Determine the [x, y] coordinate at the center of the cell enclosing the given text.  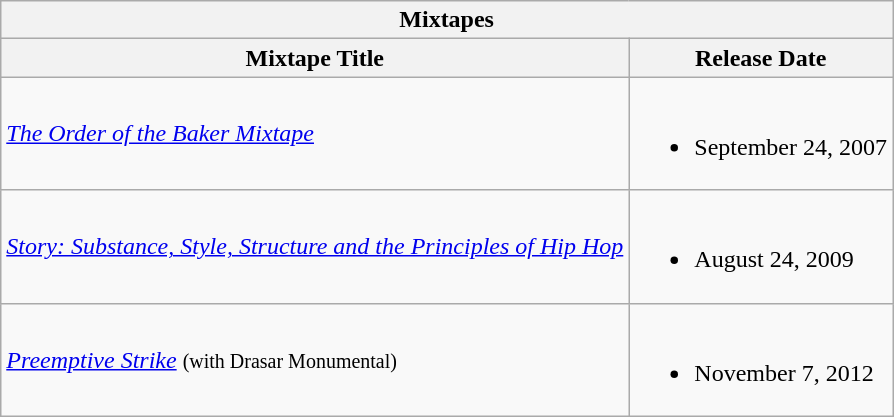
November 7, 2012 [761, 360]
The Order of the Baker Mixtape [315, 134]
Preemptive Strike (with Drasar Monumental) [315, 360]
Release Date [761, 58]
August 24, 2009 [761, 246]
Mixtapes [447, 20]
Mixtape Title [315, 58]
September 24, 2007 [761, 134]
Story: Substance, Style, Structure and the Principles of Hip Hop [315, 246]
